Output the [x, y] coordinate of the center of the cell containing the given text.  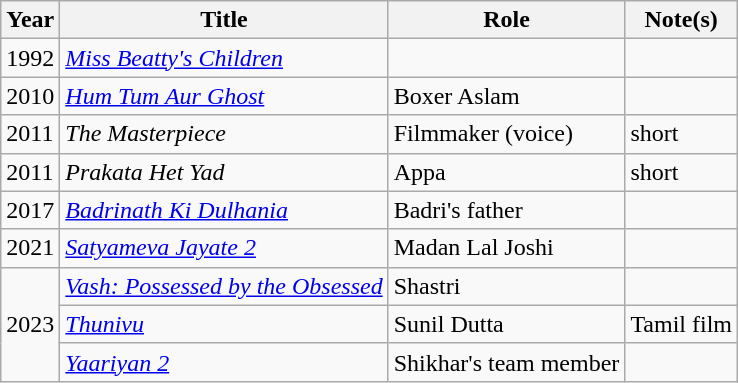
Appa [506, 172]
Year [30, 20]
Filmmaker (voice) [506, 134]
Sunil Dutta [506, 324]
Badrinath Ki Dulhania [224, 210]
2017 [30, 210]
2023 [30, 324]
Madan Lal Joshi [506, 248]
Boxer Aslam [506, 96]
Tamil film [682, 324]
Badri's father [506, 210]
Vash: Possessed by the Obsessed [224, 286]
Hum Tum Aur Ghost [224, 96]
Role [506, 20]
Miss Beatty's Children [224, 58]
2010 [30, 96]
Shikhar's team member [506, 362]
Shastri [506, 286]
The Masterpiece [224, 134]
1992 [30, 58]
Thunivu [224, 324]
Satyameva Jayate 2 [224, 248]
Title [224, 20]
Prakata Het Yad [224, 172]
Note(s) [682, 20]
2021 [30, 248]
Yaariyan 2 [224, 362]
